Extract the [X, Y] coordinate from the center of the cell holding the provided text.  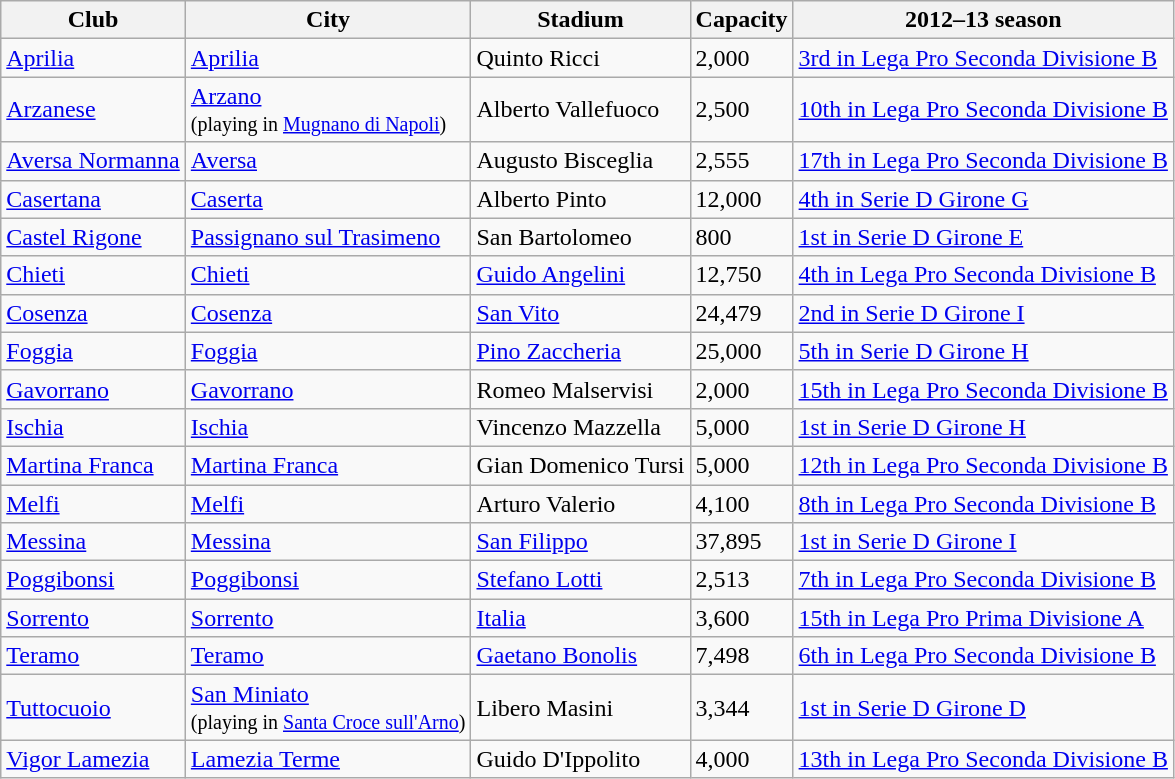
Capacity [742, 20]
17th in Lega Pro Seconda Divisione B [983, 161]
Arzano(playing in Mugnano di Napoli) [328, 110]
4th in Serie D Girone G [983, 199]
Aversa [328, 161]
15th in Lega Pro Seconda Divisione B [983, 389]
13th in Lega Pro Seconda Divisione B [983, 759]
12,000 [742, 199]
37,895 [742, 542]
Guido D'Ippolito [580, 759]
4,000 [742, 759]
1st in Serie D Girone D [983, 708]
Passignano sul Trasimeno [328, 237]
Alberto Vallefuoco [580, 110]
Lamezia Terme [328, 759]
1st in Serie D Girone E [983, 237]
1st in Serie D Girone I [983, 542]
12th in Lega Pro Seconda Divisione B [983, 465]
3,600 [742, 618]
2012–13 season [983, 20]
Guido Angelini [580, 275]
8th in Lega Pro Seconda Divisione B [983, 503]
Gian Domenico Tursi [580, 465]
2,555 [742, 161]
3,344 [742, 708]
6th in Lega Pro Seconda Divisione B [983, 656]
Casertana [94, 199]
Italia [580, 618]
7,498 [742, 656]
2,513 [742, 580]
San Miniato(playing in Santa Croce sull'Arno) [328, 708]
4,100 [742, 503]
Castel Rigone [94, 237]
7th in Lega Pro Seconda Divisione B [983, 580]
2,500 [742, 110]
25,000 [742, 351]
12,750 [742, 275]
San Bartolomeo [580, 237]
Alberto Pinto [580, 199]
Caserta [328, 199]
24,479 [742, 313]
Vincenzo Mazzella [580, 427]
1st in Serie D Girone H [983, 427]
Romeo Malservisi [580, 389]
Pino Zaccheria [580, 351]
4th in Lega Pro Seconda Divisione B [983, 275]
Augusto Bisceglia [580, 161]
Arturo Valerio [580, 503]
Gaetano Bonolis [580, 656]
Libero Masini [580, 708]
Vigor Lamezia [94, 759]
800 [742, 237]
Stadium [580, 20]
San Filippo [580, 542]
3rd in Lega Pro Seconda Divisione B [983, 58]
Tuttocuoio [94, 708]
Club [94, 20]
5th in Serie D Girone H [983, 351]
San Vito [580, 313]
City [328, 20]
2nd in Serie D Girone I [983, 313]
10th in Lega Pro Seconda Divisione B [983, 110]
Quinto Ricci [580, 58]
15th in Lega Pro Prima Divisione A [983, 618]
Arzanese [94, 110]
Stefano Lotti [580, 580]
Aversa Normanna [94, 161]
